Return the [X, Y] coordinate for the center point of the cell that contains the specified text.  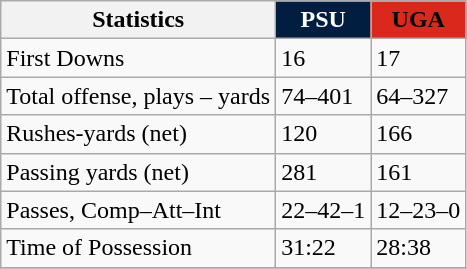
16 [324, 58]
166 [418, 134]
12–23–0 [418, 210]
17 [418, 58]
28:38 [418, 248]
281 [324, 172]
Statistics [138, 20]
120 [324, 134]
74–401 [324, 96]
Total offense, plays – yards [138, 96]
UGA [418, 20]
Rushes-yards (net) [138, 134]
Passing yards (net) [138, 172]
First Downs [138, 58]
Time of Possession [138, 248]
PSU [324, 20]
Passes, Comp–Att–Int [138, 210]
31:22 [324, 248]
161 [418, 172]
64–327 [418, 96]
22–42–1 [324, 210]
